Provide the [x, y] coordinate of the cell's center where the given text is located.  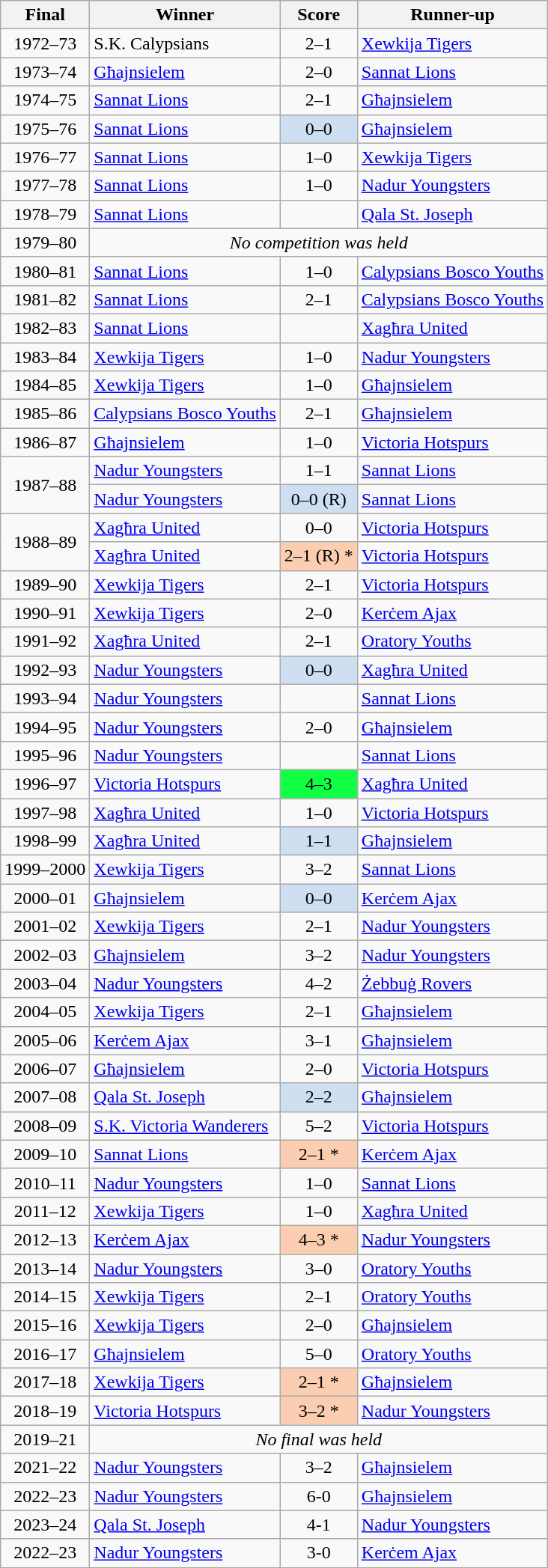
4–3 [319, 784]
2006–07 [45, 1069]
1999–2000 [45, 870]
2003–04 [45, 983]
2000–01 [45, 898]
Runner-up [452, 15]
S.K. Victoria Wanderers [185, 1126]
2015–16 [45, 1326]
2013–14 [45, 1269]
3–1 [319, 1040]
1995–96 [45, 755]
1982–83 [45, 328]
S.K. Calypsians [185, 43]
Final [45, 15]
1984–85 [45, 385]
1975–76 [45, 129]
2019–21 [45, 1439]
Score [319, 15]
1988–89 [45, 542]
2005–06 [45, 1040]
2–2 [319, 1097]
1973–74 [45, 72]
1990–91 [45, 613]
2002–03 [45, 955]
5–0 [319, 1354]
1981–82 [45, 299]
3-0 [319, 1553]
4–3 * [319, 1239]
2007–08 [45, 1097]
1998–99 [45, 841]
No competition was held [319, 242]
1987–88 [45, 485]
2014–15 [45, 1297]
Żebbuġ Rovers [452, 983]
No final was held [319, 1439]
1993–94 [45, 698]
1991–92 [45, 641]
1996–97 [45, 784]
2017–18 [45, 1382]
1992–93 [45, 670]
Winner [185, 15]
1978–79 [45, 214]
5–2 [319, 1126]
1983–84 [45, 357]
2004–05 [45, 1012]
2–1 (R) * [319, 556]
1979–80 [45, 242]
1980–81 [45, 271]
2018–19 [45, 1411]
4-1 [319, 1525]
2009–10 [45, 1154]
1976–77 [45, 157]
1986–87 [45, 442]
1997–98 [45, 812]
3–2 * [319, 1411]
1977–78 [45, 186]
0–0 (R) [319, 499]
2023–24 [45, 1525]
2010–11 [45, 1183]
2011–12 [45, 1211]
1989–90 [45, 585]
1985–86 [45, 414]
1972–73 [45, 43]
2012–13 [45, 1239]
2001–02 [45, 927]
2021–22 [45, 1468]
6-0 [319, 1496]
2016–17 [45, 1354]
1994–95 [45, 727]
3–0 [319, 1269]
2008–09 [45, 1126]
4–2 [319, 983]
1974–75 [45, 100]
